Detect which cell encompasses the target text, then output its [X, Y] center coordinate. 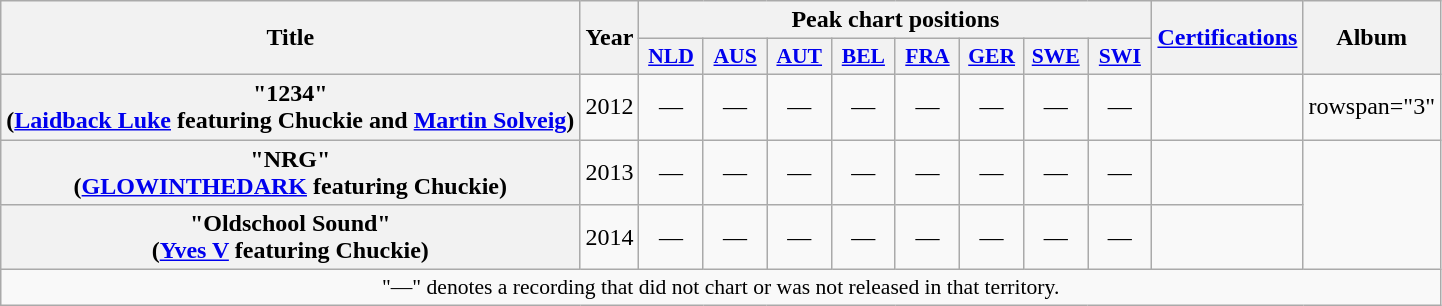
2014 [610, 238]
AUT [799, 57]
BEL [863, 57]
Title [290, 38]
NLD [671, 57]
Peak chart positions [896, 20]
Certifications [1228, 38]
2013 [610, 172]
"1234" (Laidback Luke featuring Chuckie and Martin Solveig) [290, 106]
SWE [1056, 57]
Album [1372, 38]
2012 [610, 106]
SWI [1120, 57]
"NRG" (GLOWINTHEDARK featuring Chuckie) [290, 172]
AUS [735, 57]
Year [610, 38]
"—" denotes a recording that did not chart or was not released in that territory. [721, 288]
FRA [927, 57]
"Oldschool Sound" (Yves V featuring Chuckie) [290, 238]
GER [992, 57]
rowspan="3" [1372, 106]
